Pinpoint the cell where the given text exists, returning its [x, y] midpoint coordinate. 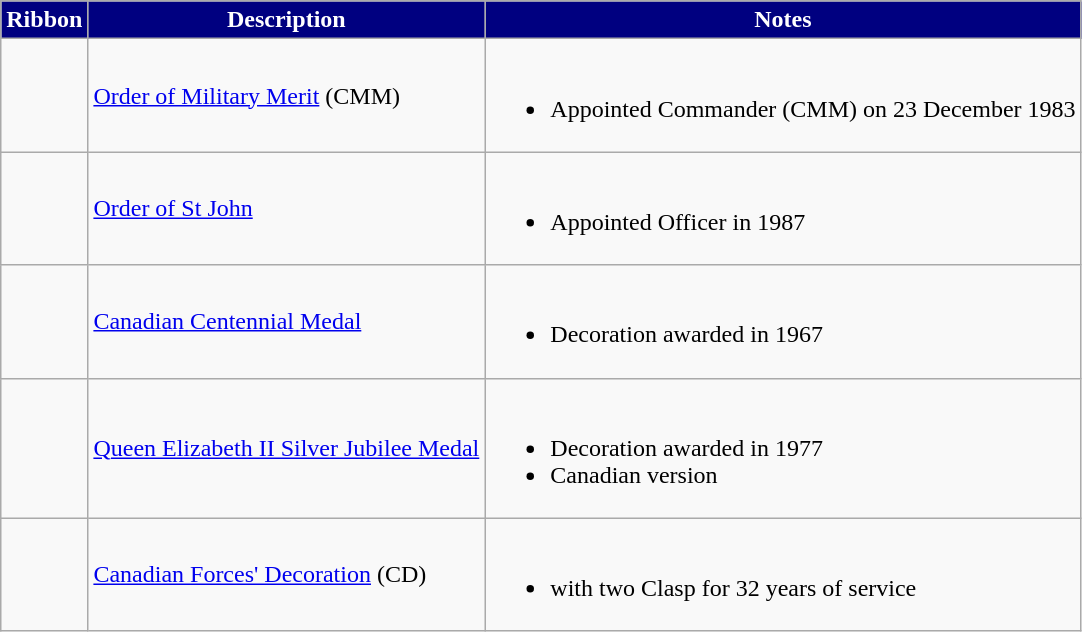
Appointed Commander (CMM) on 23 December 1983 [783, 96]
Decoration awarded in 1977Canadian version [783, 448]
Appointed Officer in 1987 [783, 208]
Description [286, 20]
Queen Elizabeth II Silver Jubilee Medal [286, 448]
Order of St John [286, 208]
Ribbon [44, 20]
Canadian Forces' Decoration (CD) [286, 574]
Canadian Centennial Medal [286, 322]
Order of Military Merit (CMM) [286, 96]
Decoration awarded in 1967 [783, 322]
with two Clasp for 32 years of service [783, 574]
Notes [783, 20]
